Find where the given text appears and provide that cell's center as (x, y) coordinate. 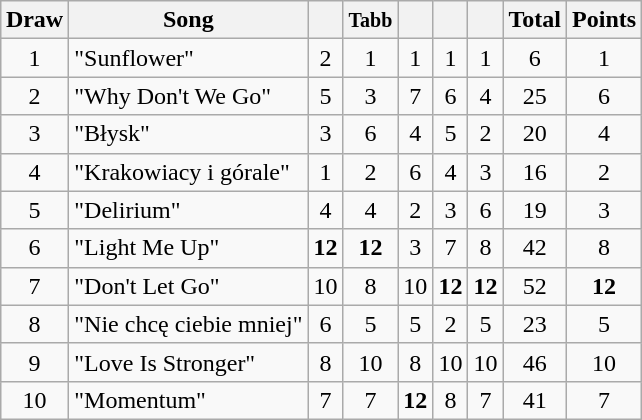
46 (535, 362)
"Light Me Up" (188, 248)
Song (188, 20)
Tabb (370, 20)
"Momentum" (188, 400)
"Krakowiacy i górale" (188, 172)
"Love Is Stronger" (188, 362)
"Delirium" (188, 210)
25 (535, 96)
"Nie chcę ciebie mniej" (188, 324)
"Don't Let Go" (188, 286)
20 (535, 134)
19 (535, 210)
"Błysk" (188, 134)
"Sunflower" (188, 58)
9 (34, 362)
23 (535, 324)
"Why Don't We Go" (188, 96)
52 (535, 286)
42 (535, 248)
Points (604, 20)
Total (535, 20)
Draw (34, 20)
16 (535, 172)
41 (535, 400)
